Pinpoint the cell where the given text exists, returning its (X, Y) midpoint coordinate. 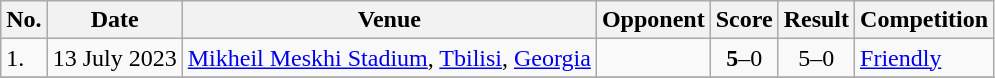
Score (744, 20)
1. (24, 58)
Mikheil Meskhi Stadium, Tbilisi, Georgia (389, 58)
Friendly (924, 58)
13 July 2023 (114, 58)
Competition (924, 20)
Date (114, 20)
Venue (389, 20)
Opponent (653, 20)
Result (816, 20)
No. (24, 20)
